Return [x, y] of the center of cell containing provided text 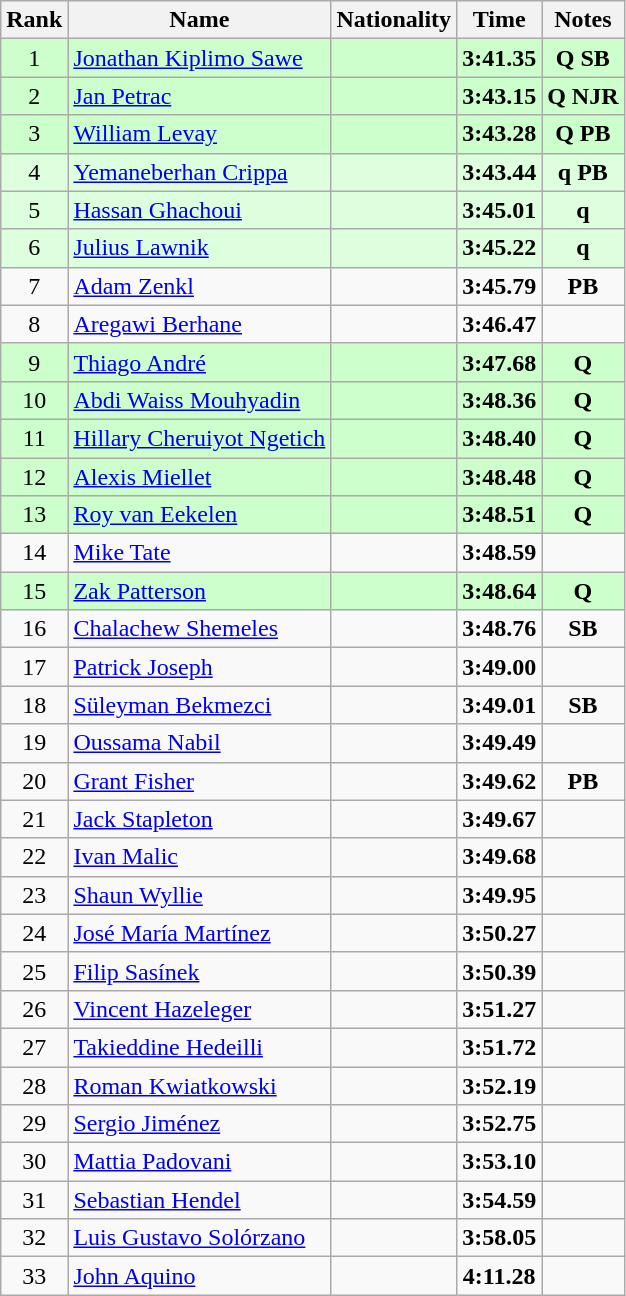
25 [34, 971]
Roy van Eekelen [200, 515]
Q SB [583, 58]
17 [34, 667]
3:54.59 [500, 1200]
13 [34, 515]
11 [34, 438]
Time [500, 20]
3:41.35 [500, 58]
Alexis Miellet [200, 477]
William Levay [200, 134]
3:52.75 [500, 1124]
3:48.40 [500, 438]
3:49.67 [500, 819]
6 [34, 248]
q PB [583, 172]
Aregawi Berhane [200, 324]
Thiago André [200, 362]
3:51.72 [500, 1047]
Mattia Padovani [200, 1162]
4:11.28 [500, 1276]
2 [34, 96]
23 [34, 895]
19 [34, 743]
3:48.59 [500, 553]
Q NJR [583, 96]
Filip Sasínek [200, 971]
26 [34, 1009]
3:49.00 [500, 667]
5 [34, 210]
3:46.47 [500, 324]
José María Martínez [200, 933]
3:49.62 [500, 781]
Shaun Wyllie [200, 895]
Roman Kwiatkowski [200, 1085]
3:43.15 [500, 96]
3:51.27 [500, 1009]
3:50.39 [500, 971]
3:58.05 [500, 1238]
7 [34, 286]
32 [34, 1238]
3:48.36 [500, 400]
Luis Gustavo Solórzano [200, 1238]
3 [34, 134]
3:53.10 [500, 1162]
8 [34, 324]
3:45.01 [500, 210]
4 [34, 172]
Zak Patterson [200, 591]
18 [34, 705]
3:43.44 [500, 172]
3:52.19 [500, 1085]
12 [34, 477]
3:43.28 [500, 134]
Takieddine Hedeilli [200, 1047]
Hassan Ghachoui [200, 210]
Süleyman Bekmezci [200, 705]
Jonathan Kiplimo Sawe [200, 58]
Sebastian Hendel [200, 1200]
3:50.27 [500, 933]
24 [34, 933]
Hillary Cheruiyot Ngetich [200, 438]
Vincent Hazeleger [200, 1009]
3:48.51 [500, 515]
21 [34, 819]
33 [34, 1276]
Rank [34, 20]
Q PB [583, 134]
3:45.79 [500, 286]
9 [34, 362]
29 [34, 1124]
3:47.68 [500, 362]
3:49.49 [500, 743]
15 [34, 591]
Mike Tate [200, 553]
28 [34, 1085]
Adam Zenkl [200, 286]
3:48.76 [500, 629]
22 [34, 857]
3:49.95 [500, 895]
Sergio Jiménez [200, 1124]
Oussama Nabil [200, 743]
3:48.48 [500, 477]
John Aquino [200, 1276]
Ivan Malic [200, 857]
Grant Fisher [200, 781]
Patrick Joseph [200, 667]
3:45.22 [500, 248]
Nationality [394, 20]
Jack Stapleton [200, 819]
30 [34, 1162]
3:49.68 [500, 857]
Name [200, 20]
Notes [583, 20]
14 [34, 553]
Abdi Waiss Mouhyadin [200, 400]
3:48.64 [500, 591]
Julius Lawnik [200, 248]
16 [34, 629]
31 [34, 1200]
Chalachew Shemeles [200, 629]
3:49.01 [500, 705]
Yemaneberhan Crippa [200, 172]
10 [34, 400]
1 [34, 58]
27 [34, 1047]
Jan Petrac [200, 96]
20 [34, 781]
